For the text-containing cell, return its midpoint in [X, Y] coordinate format. 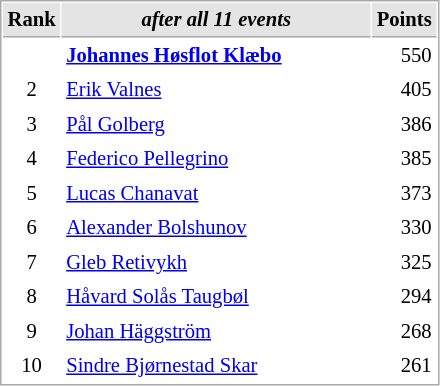
5 [32, 194]
7 [32, 262]
385 [404, 158]
373 [404, 194]
Håvard Solås Taugbøl [216, 296]
Rank [32, 20]
3 [32, 124]
Johannes Høsflot Klæbo [216, 56]
4 [32, 158]
Sindre Bjørnestad Skar [216, 366]
550 [404, 56]
after all 11 events [216, 20]
8 [32, 296]
Federico Pellegrino [216, 158]
386 [404, 124]
9 [32, 332]
6 [32, 228]
261 [404, 366]
Lucas Chanavat [216, 194]
268 [404, 332]
Gleb Retivykh [216, 262]
Pål Golberg [216, 124]
405 [404, 90]
Points [404, 20]
10 [32, 366]
2 [32, 90]
Erik Valnes [216, 90]
330 [404, 228]
294 [404, 296]
Alexander Bolshunov [216, 228]
325 [404, 262]
Johan Häggström [216, 332]
